For the text-containing cell, return its midpoint in (X, Y) coordinate format. 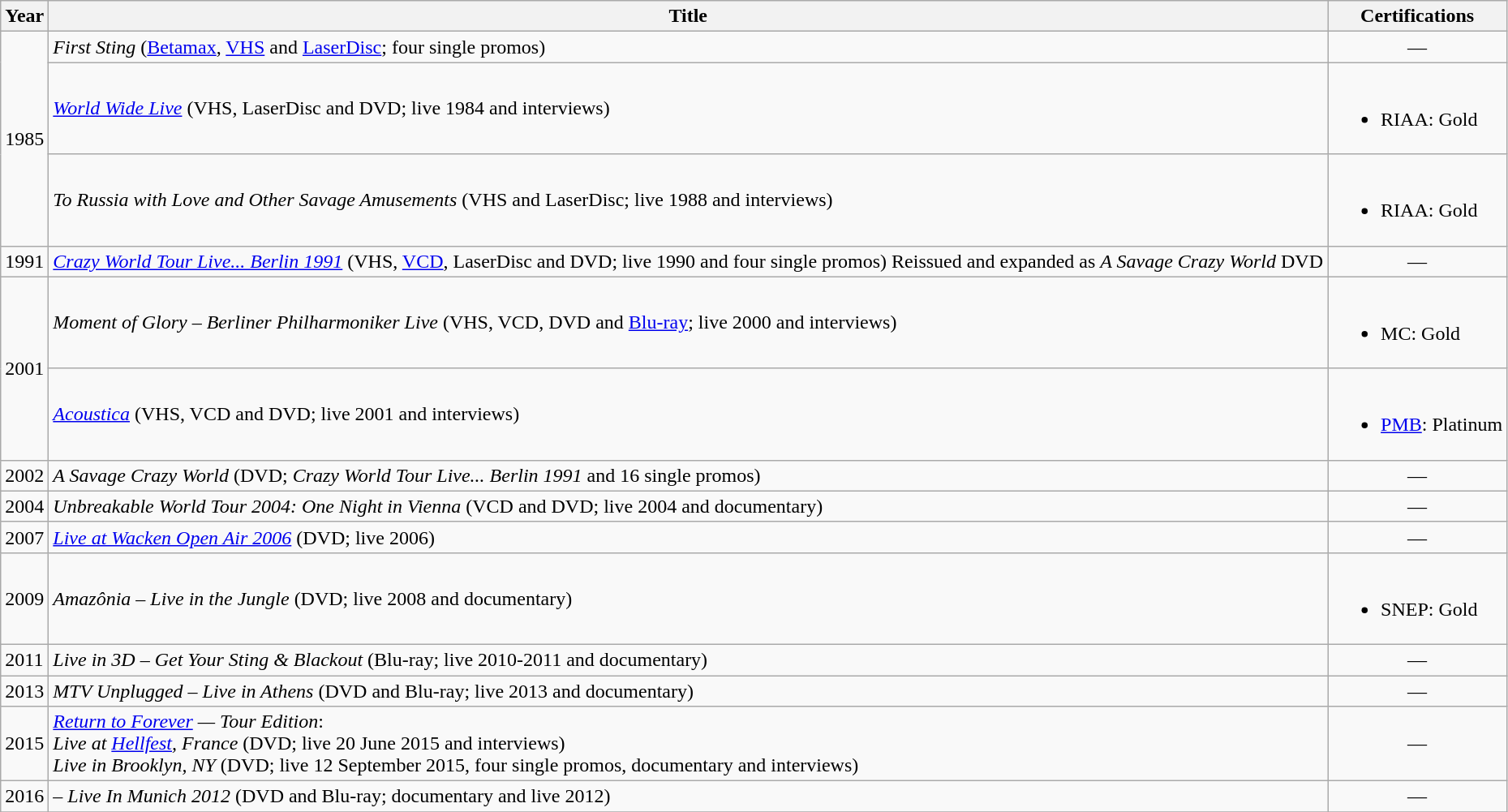
A Savage Crazy World (DVD; Crazy World Tour Live... Berlin 1991 and 16 single promos) (688, 475)
Year (24, 16)
Moment of Glory – Berliner Philharmoniker Live (VHS, VCD, DVD and Blu-ray; live 2000 and interviews) (688, 323)
Live at Wacken Open Air 2006 (DVD; live 2006) (688, 537)
2013 (24, 690)
MC: Gold (1418, 323)
To Russia with Love and Other Savage Amusements (VHS and LaserDisc; live 1988 and interviews) (688, 200)
2009 (24, 599)
2011 (24, 659)
PMB: Platinum (1418, 414)
2001 (24, 368)
Certifications (1418, 16)
2007 (24, 537)
2004 (24, 506)
1985 (24, 139)
– Live In Munich 2012 (DVD and Blu-ray; documentary and live 2012) (688, 797)
Title (688, 16)
First Sting (Betamax, VHS and LaserDisc; four single promos) (688, 47)
2015 (24, 744)
1991 (24, 261)
Unbreakable World Tour 2004: One Night in Vienna (VCD and DVD; live 2004 and documentary) (688, 506)
MTV Unplugged – Live in Athens (DVD and Blu-ray; live 2013 and documentary) (688, 690)
Acoustica (VHS, VCD and DVD; live 2001 and interviews) (688, 414)
2002 (24, 475)
Live in 3D – Get Your Sting & Blackout (Blu-ray; live 2010-2011 and documentary) (688, 659)
Amazônia – Live in the Jungle (DVD; live 2008 and documentary) (688, 599)
SNEP: Gold (1418, 599)
World Wide Live (VHS, LaserDisc and DVD; live 1984 and interviews) (688, 109)
2016 (24, 797)
